Detect which cell encompasses the target text, then output its (x, y) center coordinate. 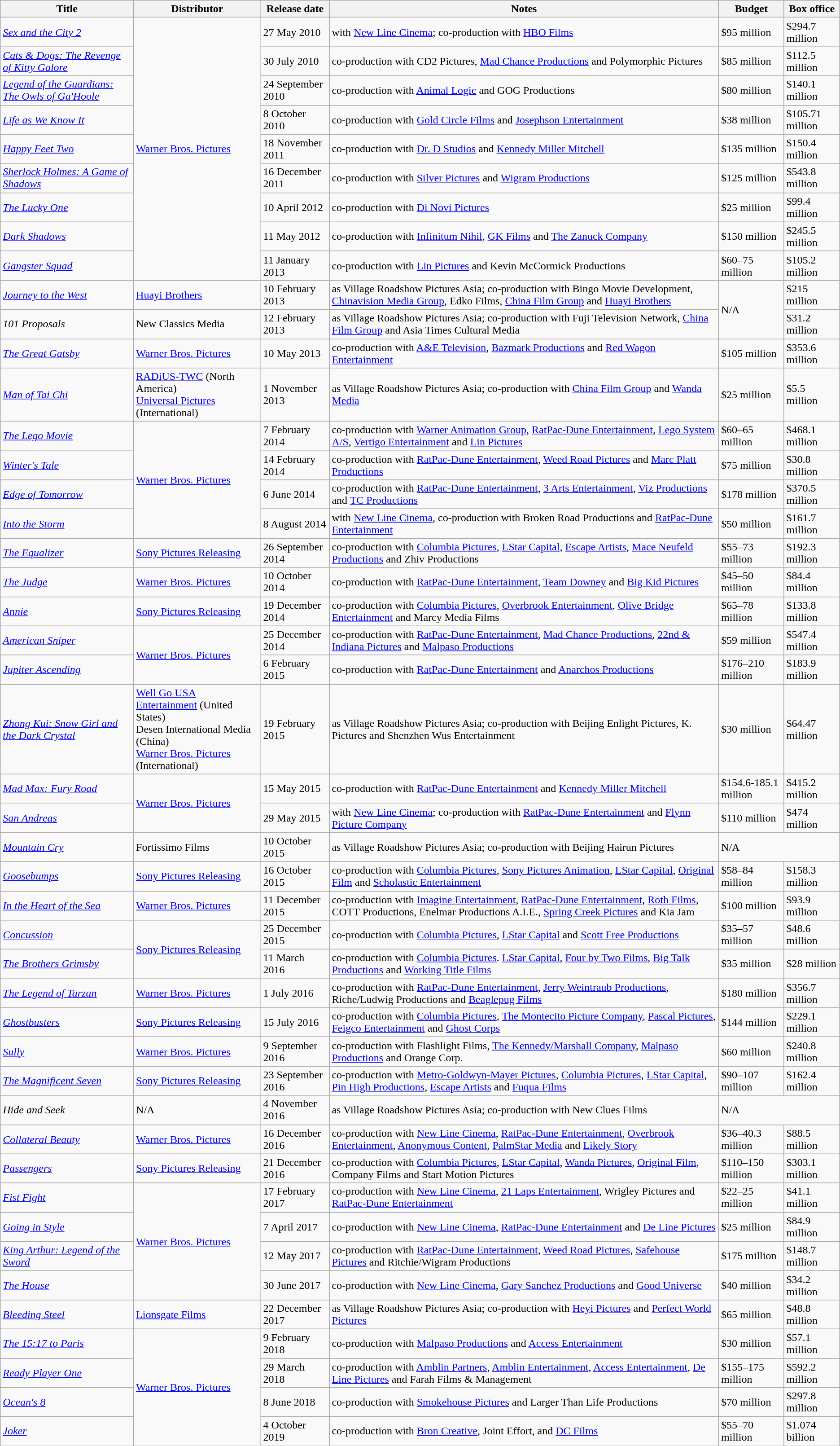
$125 million (751, 178)
Title (67, 9)
6 June 2014 (295, 495)
101 Proposals (67, 324)
Fist Fight (67, 1198)
co-production with Silver Pictures and Wigram Productions (524, 178)
23 September 2016 (295, 1081)
co-production with New Line Cinema, RatPac-Dune Entertainment and De Line Pictures (524, 1226)
co-production with RatPac-Dune Entertainment, 3 Arts Entertainment, Viz Productions and TC Productions (524, 495)
$70 million (751, 1402)
co-production with Infinitum Nihil, GK Films and The Zanuck Company (524, 236)
Goosebumps (67, 876)
$60–75 million (751, 266)
$474 million (812, 818)
11 March 2016 (295, 964)
$192.3 million (812, 553)
22 December 2017 (295, 1314)
co-production with New Line Cinema, RatPac-Dune Entertainment, Overbrook Entertainment, Anonymous Content, PalmStar Media and Likely Story (524, 1139)
12 February 2013 (295, 324)
Happy Feet Two (67, 149)
$176–210 million (751, 670)
$55–70 million (751, 1431)
$58–84 million (751, 876)
$60–65 million (751, 436)
Going in Style (67, 1226)
with New Line Cinema; co-production with HBO Films (524, 32)
co-production with Animal Logic and GOG Productions (524, 91)
$105 million (751, 353)
19 December 2014 (295, 611)
16 December 2016 (295, 1139)
Concussion (67, 935)
25 December 2014 (295, 640)
co-production with Warner Animation Group, RatPac-Dune Entertainment, Lego System A/S, Vertigo Entertainment and Lin Pictures (524, 436)
24 September 2010 (295, 91)
as Village Roadshow Pictures Asia; co-production with Beijing Hairun Pictures (524, 847)
co-production with RatPac-Dune Entertainment and Anarchos Productions (524, 670)
4 October 2019 (295, 1431)
$41.1 million (812, 1198)
co-production with RatPac-Dune Entertainment, Weed Road Pictures and Marc Platt Productions (524, 465)
co-production with Columbia Pictures, Overbrook Entertainment, Olive Bridge Entertainment and Marcy Media Films (524, 611)
10 October 2015 (295, 847)
as Village Roadshow Pictures Asia; co-production with Beijing Enlight Pictures, K. Pictures and Shenzhen Wus Entertainment (524, 729)
$110–150 million (751, 1168)
$45–50 million (751, 582)
11 January 2013 (295, 266)
American Sniper (67, 640)
RADiUS-TWC (North America)Universal Pictures (International) (197, 395)
$88.5 million (812, 1139)
The 15:17 to Paris (67, 1343)
The Brothers Grimsby (67, 964)
Well Go USA Entertainment (United States)Desen International Media (China)Warner Bros. Pictures (International) (197, 729)
$35 million (751, 964)
King Arthur: Legend of the Sword (67, 1256)
Box office (812, 9)
$95 million (751, 32)
Huayi Brothers (197, 294)
$64.47 million (812, 729)
Gangster Squad (67, 266)
Life as We Know It (67, 119)
$112.5 million (812, 61)
$294.7 million (812, 32)
11 December 2015 (295, 905)
co-production with New Line Cinema, 21 Laps Entertainment, Wrigley Pictures and RatPac-Dune Entertainment (524, 1198)
1 November 2013 (295, 395)
$303.1 million (812, 1168)
The Lucky One (67, 207)
co-production with Columbia Pictures, The Montecito Picture Company, Pascal Pictures, Feigco Entertainment and Ghost Corps (524, 1023)
$105.71 million (812, 119)
co-production with Flashlight Films, The Kennedy/Marshall Company, Malpaso Productions and Orange Corp. (524, 1051)
with New Line Cinema, co-production with Broken Road Productions and RatPac-Dune Entertainment (524, 523)
$161.7 million (812, 523)
$178 million (751, 495)
$22–25 million (751, 1198)
Ghostbusters (67, 1023)
$40 million (751, 1285)
$133.8 million (812, 611)
$100 million (751, 905)
8 August 2014 (295, 523)
as Village Roadshow Pictures Asia; co-production with China Film Group and Wanda Media (524, 395)
Ocean's 8 (67, 1402)
$229.1 million (812, 1023)
$34.2 million (812, 1285)
15 May 2015 (295, 788)
29 May 2015 (295, 818)
$105.2 million (812, 266)
29 March 2018 (295, 1373)
$48.6 million (812, 935)
co-production with A&E Television, Bazmark Productions and Red Wagon Entertainment (524, 353)
10 April 2012 (295, 207)
$158.3 million (812, 876)
$84.9 million (812, 1226)
co-production with Amblin Partners, Amblin Entertainment, Access Entertainment, De Line Pictures and Farah Films & Management (524, 1373)
$28 million (812, 964)
$30.8 million (812, 465)
Legend of the Guardians: The Owls of Ga'Hoole (67, 91)
$36–40.3 million (751, 1139)
co-production with RatPac-Dune Entertainment and Kennedy Miller Mitchell (524, 788)
$65–78 million (751, 611)
$57.1 million (812, 1343)
The Judge (67, 582)
15 July 2016 (295, 1023)
$415.2 million (812, 788)
14 February 2014 (295, 465)
$180 million (751, 993)
Sex and the City 2 (67, 32)
Fortissimo Films (197, 847)
co-production with Bron Creative, Joint Effort, and DC Films (524, 1431)
7 February 2014 (295, 436)
Release date (295, 9)
co-production with Columbia Pictures. LStar Capital, Four by Two Films, Big Talk Productions and Working Title Films (524, 964)
Hide and Seek (67, 1110)
co-production with Columbia Pictures, LStar Capital, Escape Artists, Mace Neufeld Productions and Zhiv Productions (524, 553)
The Lego Movie (67, 436)
co-production with Columbia Pictures, Sony Pictures Animation, LStar Capital, Original Film and Scholastic Entertainment (524, 876)
The House (67, 1285)
Budget (751, 9)
$75 million (751, 465)
Cats & Dogs: The Revenge of Kitty Galore (67, 61)
co-production with RatPac-Dune Entertainment, Jerry Weintraub Productions, Riche/Ludwig Productions and Beaglepug Films (524, 993)
10 May 2013 (295, 353)
Dark Shadows (67, 236)
$35–57 million (751, 935)
$110 million (751, 818)
$140.1 million (812, 91)
Winter's Tale (67, 465)
$150.4 million (812, 149)
$240.8 million (812, 1051)
8 October 2010 (295, 119)
co-production with RatPac-Dune Entertainment, Weed Road Pictures, Safehouse Pictures and Ritchie/Wigram Productions (524, 1256)
$48.8 million (812, 1314)
7 April 2017 (295, 1226)
San Andreas (67, 818)
Sully (67, 1051)
In the Heart of the Sea (67, 905)
co-production with Malpaso Productions and Access Entertainment (524, 1343)
Annie (67, 611)
25 December 2015 (295, 935)
$60 million (751, 1051)
$99.4 million (812, 207)
18 November 2011 (295, 149)
$93.9 million (812, 905)
$353.6 million (812, 353)
The Magnificent Seven (67, 1081)
12 May 2017 (295, 1256)
Distributor (197, 9)
16 October 2015 (295, 876)
$65 million (751, 1314)
co-production with Lin Pictures and Kevin McCormick Productions (524, 266)
$55–73 million (751, 553)
co-production with RatPac-Dune Entertainment, Mad Chance Productions, 22nd & Indiana Pictures and Malpaso Productions (524, 640)
The Equalizer (67, 553)
4 November 2016 (295, 1110)
co-production with Dr. D Studios and Kennedy Miller Mitchell (524, 149)
$245.5 million (812, 236)
6 February 2015 (295, 670)
$135 million (751, 149)
$85 million (751, 61)
$370.5 million (812, 495)
$38 million (751, 119)
$148.7 million (812, 1256)
21 December 2016 (295, 1168)
co-production with RatPac-Dune Entertainment, Team Downey and Big Kid Pictures (524, 582)
co-production with Metro-Goldwyn-Mayer Pictures, Columbia Pictures, LStar Capital, Pin High Productions, Escape Artists and Fuqua Films (524, 1081)
Notes (524, 9)
co-production with Smokehouse Pictures and Larger Than Life Productions (524, 1402)
$183.9 million (812, 670)
10 October 2014 (295, 582)
16 December 2011 (295, 178)
The Legend of Tarzan (67, 993)
$468.1 million (812, 436)
$144 million (751, 1023)
Collateral Beauty (67, 1139)
30 June 2017 (295, 1285)
with New Line Cinema; co-production with RatPac-Dune Entertainment and Flynn Picture Company (524, 818)
$154.6-185.1 million (751, 788)
$155–175 million (751, 1373)
$543.8 million (812, 178)
$356.7 million (812, 993)
co-production with Columbia Pictures, LStar Capital and Scott Free Productions (524, 935)
$1.074 billion (812, 1431)
Ready Player One (67, 1373)
Journey to the West (67, 294)
9 February 2018 (295, 1343)
Into the Storm (67, 523)
Sherlock Holmes: A Game of Shadows (67, 178)
$90–107 million (751, 1081)
11 May 2012 (295, 236)
10 February 2013 (295, 294)
8 June 2018 (295, 1402)
30 July 2010 (295, 61)
$84.4 million (812, 582)
Jupiter Ascending (67, 670)
$162.4 million (812, 1081)
Joker (67, 1431)
as Village Roadshow Pictures Asia; co-production with Fuji Television Network, China Film Group and Asia Times Cultural Media (524, 324)
Passengers (67, 1168)
$59 million (751, 640)
Edge of Tomorrow (67, 495)
co-production with Gold Circle Films and Josephson Entertainment (524, 119)
Man of Tai Chi (67, 395)
9 September 2016 (295, 1051)
co-production with New Line Cinema, Gary Sanchez Productions and Good Universe (524, 1285)
Bleeding Steel (67, 1314)
$80 million (751, 91)
$50 million (751, 523)
17 February 2017 (295, 1198)
New Classics Media (197, 324)
$592.2 million (812, 1373)
1 July 2016 (295, 993)
Mountain Cry (67, 847)
co-production with CD2 Pictures, Mad Chance Productions and Polymorphic Pictures (524, 61)
26 September 2014 (295, 553)
co-production with Di Novi Pictures (524, 207)
co-production with Columbia Pictures, LStar Capital, Wanda Pictures, Original Film, Company Films and Start Motion Pictures (524, 1168)
$297.8 million (812, 1402)
as Village Roadshow Pictures Asia; co-production with New Clues Films (524, 1110)
19 February 2015 (295, 729)
Mad Max: Fury Road (67, 788)
$175 million (751, 1256)
$547.4 million (812, 640)
$150 million (751, 236)
27 May 2010 (295, 32)
Lionsgate Films (197, 1314)
$31.2 million (812, 324)
$5.5 million (812, 395)
as Village Roadshow Pictures Asia; co-production with Heyi Pictures and Perfect World Pictures (524, 1314)
Zhong Kui: Snow Girl and the Dark Crystal (67, 729)
The Great Gatsby (67, 353)
$215 million (812, 294)
